Provide the (x, y) coordinate of the cell's center where the given text is located.  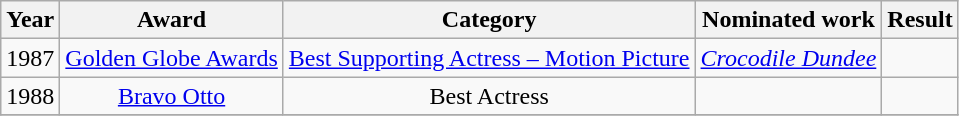
Crocodile Dundee (788, 58)
Bravo Otto (172, 96)
Year (30, 20)
1987 (30, 58)
Best Supporting Actress – Motion Picture (489, 58)
Best Actress (489, 96)
Award (172, 20)
Category (489, 20)
Golden Globe Awards (172, 58)
Result (920, 20)
Nominated work (788, 20)
1988 (30, 96)
